Capture the cell that displays the provided text and extract its (x, y) central coordinate. 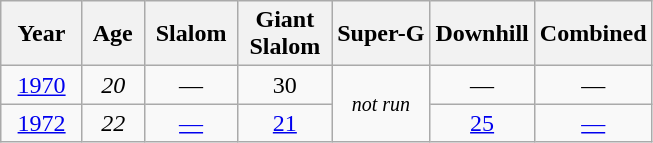
1972 (42, 123)
Downhill (482, 34)
Age (113, 34)
not run (381, 104)
Super-G (381, 34)
Combined (593, 34)
20 (113, 85)
Year (42, 34)
21 (285, 123)
22 (113, 123)
25 (482, 123)
30 (285, 85)
1970 (42, 85)
Slalom (191, 34)
Giant Slalom (285, 34)
